Extract the (X, Y) coordinate from the center of the cell holding the provided text.  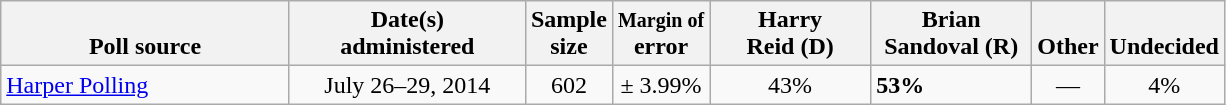
July 26–29, 2014 (407, 85)
4% (1164, 85)
Samplesize (568, 34)
53% (952, 85)
Other (1068, 34)
Undecided (1164, 34)
Margin oferror (660, 34)
Date(s)administered (407, 34)
— (1068, 85)
Harper Polling (146, 85)
Poll source (146, 34)
BrianSandoval (R) (952, 34)
602 (568, 85)
± 3.99% (660, 85)
43% (790, 85)
HarryReid (D) (790, 34)
